For the text-containing cell, return its midpoint in [x, y] coordinate format. 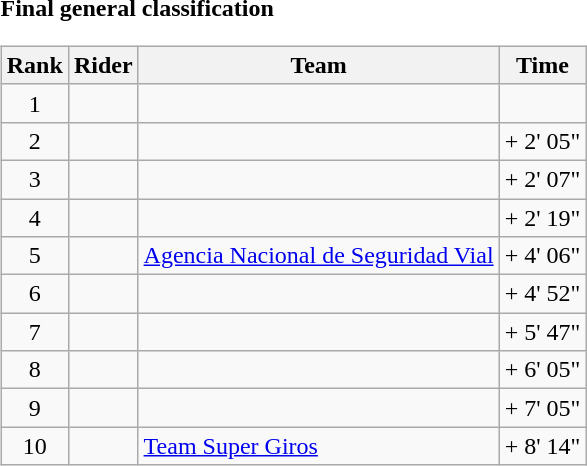
1 [34, 103]
9 [34, 408]
+ 4' 06" [542, 256]
Rank [34, 65]
Rider [103, 65]
+ 6' 05" [542, 370]
3 [34, 179]
+ 2' 05" [542, 141]
Team Super Giros [318, 446]
10 [34, 446]
5 [34, 256]
Team [318, 65]
7 [34, 332]
+ 4' 52" [542, 294]
6 [34, 294]
+ 8' 14" [542, 446]
Agencia Nacional de Seguridad Vial [318, 256]
2 [34, 141]
4 [34, 217]
+ 7' 05" [542, 408]
8 [34, 370]
Time [542, 65]
+ 5' 47" [542, 332]
+ 2' 19" [542, 217]
+ 2' 07" [542, 179]
